From the cell containing the given text, extract its center point as [X, Y] coordinate. 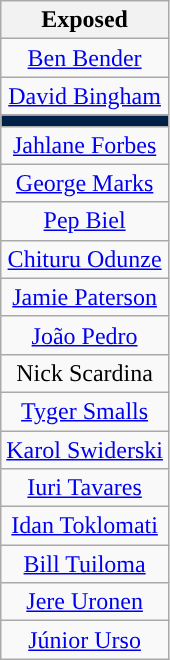
Jere Uronen [85, 602]
Bill Tuiloma [85, 564]
Ben Bender [85, 58]
George Marks [85, 183]
Idan Toklomati [85, 526]
Nick Scardina [85, 373]
Chituru Odunze [85, 259]
João Pedro [85, 335]
David Bingham [85, 96]
Jahlane Forbes [85, 145]
Júnior Urso [85, 640]
Pep Biel [85, 221]
Tyger Smalls [85, 411]
Iuri Tavares [85, 488]
Exposed [85, 20]
Karol Swiderski [85, 449]
Jamie Paterson [85, 297]
